Extract the [x, y] coordinate from the center of the cell holding the provided text.  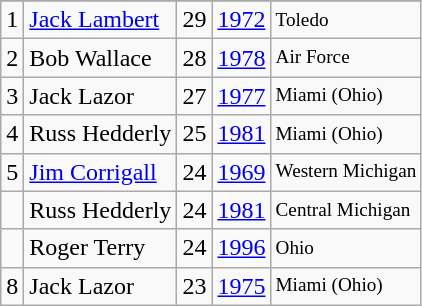
25 [194, 134]
Ohio [346, 248]
Western Michigan [346, 172]
23 [194, 286]
Toledo [346, 20]
2 [12, 58]
Central Michigan [346, 210]
3 [12, 96]
1969 [242, 172]
27 [194, 96]
Air Force [346, 58]
Roger Terry [100, 248]
1977 [242, 96]
1978 [242, 58]
Bob Wallace [100, 58]
1 [12, 20]
1996 [242, 248]
5 [12, 172]
1972 [242, 20]
29 [194, 20]
Jack Lambert [100, 20]
Jim Corrigall [100, 172]
28 [194, 58]
4 [12, 134]
8 [12, 286]
1975 [242, 286]
